Extract the [x, y] coordinate from the center of the cell holding the provided text.  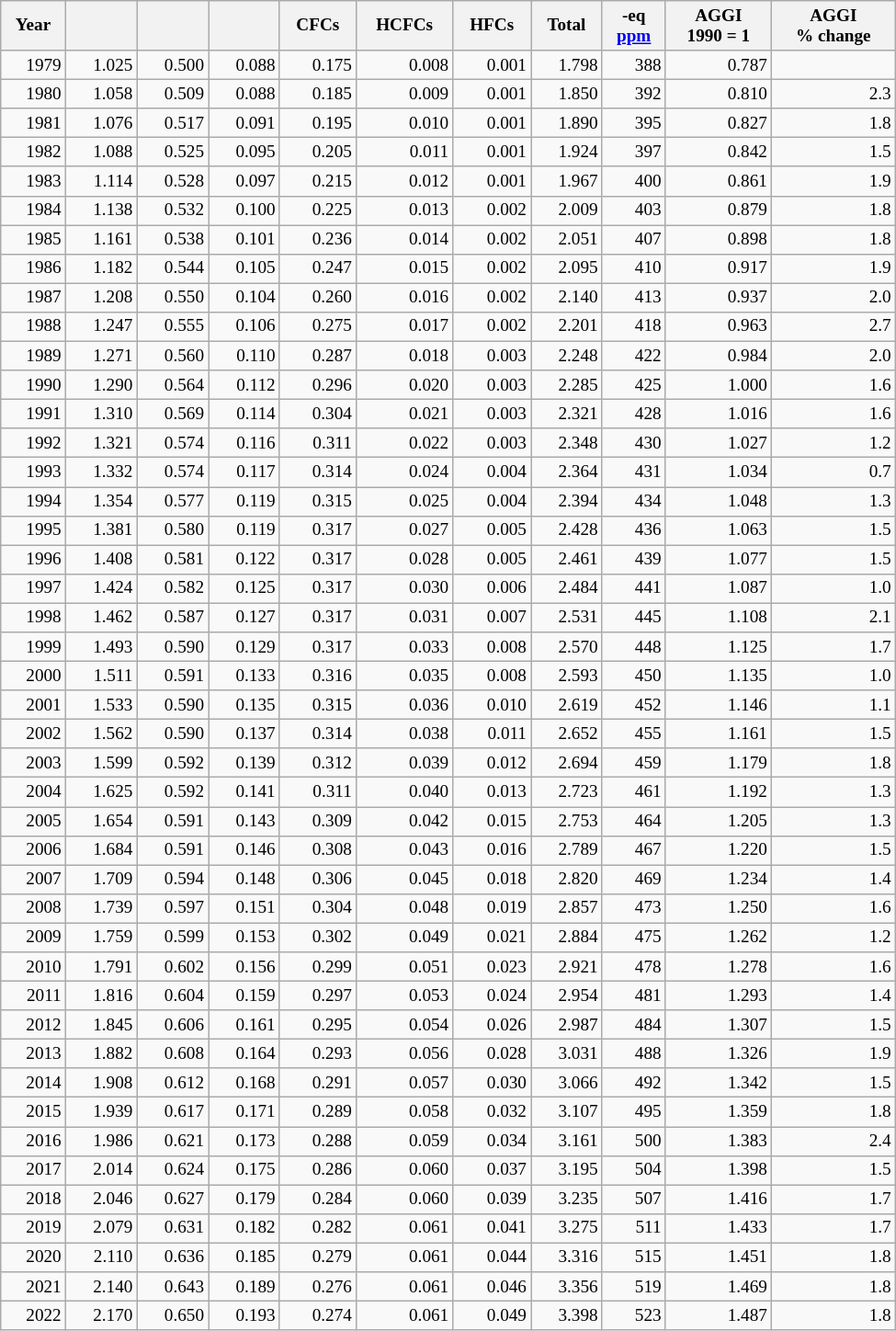
0.528 [173, 181]
Total [567, 26]
434 [634, 501]
0.139 [244, 763]
431 [634, 472]
0.286 [318, 1170]
0.509 [173, 94]
1.359 [719, 1112]
2019 [33, 1228]
2.857 [567, 908]
2.428 [567, 530]
1984 [33, 210]
2.170 [101, 1315]
0.560 [173, 356]
0.046 [493, 1287]
0.500 [173, 65]
0.027 [404, 530]
2.7 [833, 326]
3.066 [567, 1083]
0.580 [173, 530]
1.326 [719, 1053]
2008 [33, 908]
2.348 [567, 443]
1.307 [719, 1025]
511 [634, 1228]
2.1 [833, 618]
0.043 [404, 850]
1.850 [567, 94]
2001 [33, 705]
2009 [33, 938]
0.106 [244, 326]
0.564 [173, 385]
1.398 [719, 1170]
422 [634, 356]
1.234 [719, 880]
1990 [33, 385]
0.787 [719, 65]
1999 [33, 647]
0.555 [173, 326]
0.179 [244, 1200]
3.398 [567, 1315]
0.581 [173, 560]
1997 [33, 588]
1.135 [719, 676]
2010 [33, 967]
450 [634, 676]
392 [634, 94]
0.151 [244, 908]
473 [634, 908]
0.274 [318, 1315]
0.105 [244, 268]
0.627 [173, 1200]
2022 [33, 1315]
0.058 [404, 1112]
413 [634, 298]
2005 [33, 821]
1983 [33, 181]
410 [634, 268]
1.063 [719, 530]
2014 [33, 1083]
2004 [33, 792]
0.036 [404, 705]
0.205 [318, 153]
478 [634, 967]
0.193 [244, 1315]
1.798 [567, 65]
436 [634, 530]
1.511 [101, 676]
507 [634, 1200]
0.048 [404, 908]
0.582 [173, 588]
0.295 [318, 1025]
0.827 [719, 123]
2.789 [567, 850]
1996 [33, 560]
2006 [33, 850]
1.816 [101, 995]
2.394 [567, 501]
0.308 [318, 850]
1.293 [719, 995]
0.122 [244, 560]
1.383 [719, 1141]
0.135 [244, 705]
2.248 [567, 356]
0.023 [493, 967]
0.148 [244, 880]
0.291 [318, 1083]
1985 [33, 240]
1.562 [101, 734]
0.299 [318, 967]
0.007 [493, 618]
1.220 [719, 850]
0.898 [719, 240]
0.137 [244, 734]
1.310 [101, 414]
0.306 [318, 880]
1.205 [719, 821]
0.842 [719, 153]
1.684 [101, 850]
2.694 [567, 763]
0.879 [719, 210]
0.045 [404, 880]
3.275 [567, 1228]
0.035 [404, 676]
0.173 [244, 1141]
1994 [33, 501]
1.654 [101, 821]
1.924 [567, 153]
519 [634, 1287]
2020 [33, 1257]
1.000 [719, 385]
3.235 [567, 1200]
0.033 [404, 647]
439 [634, 560]
CFCs [318, 26]
1.739 [101, 908]
464 [634, 821]
1993 [33, 472]
0.225 [318, 210]
2002 [33, 734]
0.040 [404, 792]
0.057 [404, 1083]
0.182 [244, 1228]
515 [634, 1257]
388 [634, 65]
0.031 [404, 618]
407 [634, 240]
2.753 [567, 821]
0.114 [244, 414]
397 [634, 153]
1.179 [719, 763]
481 [634, 995]
3.195 [567, 1170]
HFCs [493, 26]
Year [33, 26]
504 [634, 1170]
2.652 [567, 734]
400 [634, 181]
2.987 [567, 1025]
495 [634, 1112]
2.593 [567, 676]
0.101 [244, 240]
0.963 [719, 326]
0.156 [244, 967]
2.921 [567, 967]
1.108 [719, 618]
2.531 [567, 618]
0.861 [719, 181]
0.309 [318, 821]
0.019 [493, 908]
2.570 [567, 647]
0.621 [173, 1141]
1992 [33, 443]
0.236 [318, 240]
0.602 [173, 967]
461 [634, 792]
0.091 [244, 123]
1.882 [101, 1053]
452 [634, 705]
1.087 [719, 588]
2012 [33, 1025]
2.364 [567, 472]
2.484 [567, 588]
0.302 [318, 938]
0.051 [404, 967]
2.3 [833, 94]
0.643 [173, 1287]
2.079 [101, 1228]
2016 [33, 1141]
1.625 [101, 792]
1.208 [101, 298]
0.577 [173, 501]
475 [634, 938]
1.354 [101, 501]
1.138 [101, 210]
0.044 [493, 1257]
2018 [33, 1200]
523 [634, 1315]
1.408 [101, 560]
0.275 [318, 326]
0.293 [318, 1053]
1.599 [101, 763]
1.939 [101, 1112]
2.820 [567, 880]
0.171 [244, 1112]
1.424 [101, 588]
0.189 [244, 1287]
2017 [33, 1170]
0.038 [404, 734]
1981 [33, 123]
0.095 [244, 153]
1.381 [101, 530]
0.608 [173, 1053]
0.284 [318, 1200]
2.009 [567, 210]
0.006 [493, 588]
0.146 [244, 850]
395 [634, 123]
1.967 [567, 181]
0.159 [244, 995]
1.262 [719, 938]
1995 [33, 530]
0.525 [173, 153]
3.107 [567, 1112]
0.587 [173, 618]
0.133 [244, 676]
2.884 [567, 938]
0.650 [173, 1315]
1.048 [719, 501]
1991 [33, 414]
0.034 [493, 1141]
1.493 [101, 647]
0.117 [244, 472]
418 [634, 326]
0.020 [404, 385]
1.759 [101, 938]
2.095 [567, 268]
1.986 [101, 1141]
1.088 [101, 153]
0.312 [318, 763]
428 [634, 414]
2.014 [101, 1170]
1.321 [101, 443]
484 [634, 1025]
1.250 [719, 908]
500 [634, 1141]
430 [634, 443]
488 [634, 1053]
2.285 [567, 385]
2.201 [567, 326]
1.016 [719, 414]
1.709 [101, 880]
2011 [33, 995]
0.289 [318, 1112]
0.7 [833, 472]
3.161 [567, 1141]
0.014 [404, 240]
1979 [33, 65]
0.153 [244, 938]
0.104 [244, 298]
0.937 [719, 298]
1986 [33, 268]
3.356 [567, 1287]
1.192 [719, 792]
0.594 [173, 880]
1.791 [101, 967]
2.110 [101, 1257]
0.276 [318, 1287]
2.046 [101, 1200]
1.332 [101, 472]
1.845 [101, 1025]
0.053 [404, 995]
0.054 [404, 1025]
2.619 [567, 705]
2003 [33, 763]
0.168 [244, 1083]
0.025 [404, 501]
0.612 [173, 1083]
448 [634, 647]
AGGI% change [833, 26]
0.100 [244, 210]
2015 [33, 1112]
1.247 [101, 326]
1.908 [101, 1083]
0.143 [244, 821]
1.077 [719, 560]
1.146 [719, 705]
1.182 [101, 268]
0.810 [719, 94]
1.469 [719, 1287]
0.260 [318, 298]
0.984 [719, 356]
1.342 [719, 1083]
0.125 [244, 588]
0.631 [173, 1228]
0.297 [318, 995]
2.4 [833, 1141]
2000 [33, 676]
0.215 [318, 181]
0.917 [719, 268]
1.114 [101, 181]
0.617 [173, 1112]
0.042 [404, 821]
0.195 [318, 123]
0.296 [318, 385]
1.027 [719, 443]
0.022 [404, 443]
1.462 [101, 618]
1.125 [719, 647]
441 [634, 588]
0.532 [173, 210]
2.461 [567, 560]
0.026 [493, 1025]
0.288 [318, 1141]
1.487 [719, 1315]
0.041 [493, 1228]
459 [634, 763]
0.097 [244, 181]
1.058 [101, 94]
0.056 [404, 1053]
0.037 [493, 1170]
1987 [33, 298]
2.723 [567, 792]
1980 [33, 94]
403 [634, 210]
0.636 [173, 1257]
1982 [33, 153]
2007 [33, 880]
HCFCs [404, 26]
0.606 [173, 1025]
1.433 [719, 1228]
1.025 [101, 65]
0.279 [318, 1257]
0.569 [173, 414]
2.321 [567, 414]
0.141 [244, 792]
1989 [33, 356]
0.550 [173, 298]
0.009 [404, 94]
0.624 [173, 1170]
0.597 [173, 908]
0.282 [318, 1228]
0.316 [318, 676]
0.017 [404, 326]
0.164 [244, 1053]
445 [634, 618]
2021 [33, 1287]
1.533 [101, 705]
1.451 [719, 1257]
0.544 [173, 268]
425 [634, 385]
0.287 [318, 356]
-eqppm [634, 26]
0.247 [318, 268]
0.599 [173, 938]
1988 [33, 326]
0.112 [244, 385]
0.110 [244, 356]
0.517 [173, 123]
1.076 [101, 123]
1.278 [719, 967]
0.116 [244, 443]
0.032 [493, 1112]
AGGI1990 = 1 [719, 26]
467 [634, 850]
0.127 [244, 618]
2013 [33, 1053]
3.031 [567, 1053]
0.129 [244, 647]
1.416 [719, 1200]
3.316 [567, 1257]
0.059 [404, 1141]
0.538 [173, 240]
2.051 [567, 240]
1.1 [833, 705]
1.034 [719, 472]
0.604 [173, 995]
455 [634, 734]
1.271 [101, 356]
0.161 [244, 1025]
1.290 [101, 385]
492 [634, 1083]
1998 [33, 618]
1.890 [567, 123]
2.954 [567, 995]
469 [634, 880]
